From the cell containing the given text, extract its center point as [X, Y] coordinate. 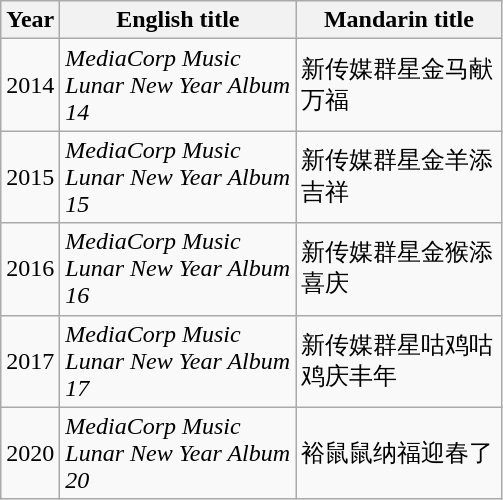
MediaCorp Music Lunar New Year Album 14 [178, 85]
MediaCorp Music Lunar New Year Album 20 [178, 453]
English title [178, 20]
Year [30, 20]
MediaCorp Music Lunar New Year Album 17 [178, 361]
新传媒群星金马献万福 [399, 85]
2014 [30, 85]
新传媒群星金猴添喜庆 [399, 269]
2015 [30, 177]
MediaCorp Music Lunar New Year Album 15 [178, 177]
MediaCorp Music Lunar New Year Album 16 [178, 269]
裕鼠鼠纳福迎春了 [399, 453]
新传媒群星金羊添吉祥 [399, 177]
2017 [30, 361]
新传媒群星咕鸡咕鸡庆丰年 [399, 361]
2016 [30, 269]
2020 [30, 453]
Mandarin title [399, 20]
